Search for the cell housing the specified text and yield its (X, Y) center coordinate. 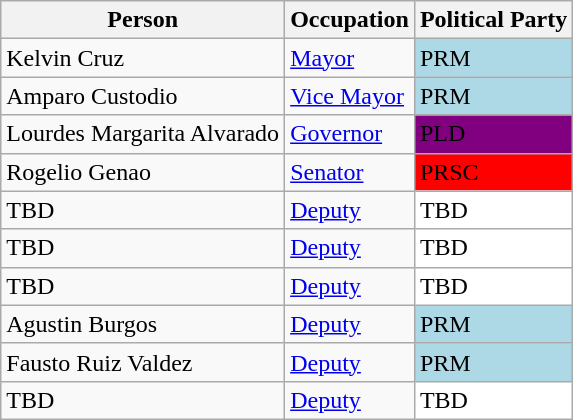
PLD (493, 134)
Governor (350, 134)
Senator (350, 172)
Vice Mayor (350, 96)
PRSC (493, 172)
Fausto Ruiz Valdez (143, 362)
Kelvin Cruz (143, 58)
Political Party (493, 20)
Amparo Custodio (143, 96)
Rogelio Genao (143, 172)
Agustin Burgos (143, 324)
Mayor (350, 58)
Occupation (350, 20)
Person (143, 20)
Lourdes Margarita Alvarado (143, 134)
